Output the (x, y) coordinate of the center of the cell containing the given text.  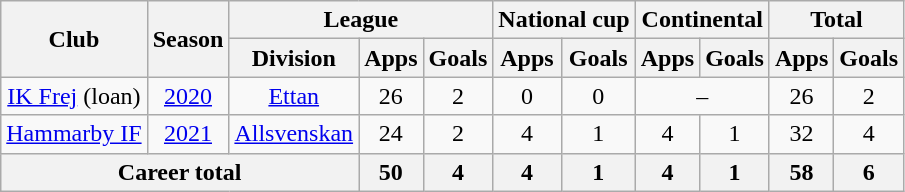
2020 (188, 96)
Division (294, 58)
24 (391, 134)
Club (74, 39)
– (702, 96)
6 (869, 172)
50 (391, 172)
Allsvenskan (294, 134)
Ettan (294, 96)
Total (836, 20)
Hammarby IF (74, 134)
Season (188, 39)
Continental (702, 20)
58 (801, 172)
2021 (188, 134)
32 (801, 134)
League (361, 20)
National cup (564, 20)
Career total (180, 172)
IK Frej (loan) (74, 96)
